Find where the given text appears and provide that cell's center as [X, Y] coordinate. 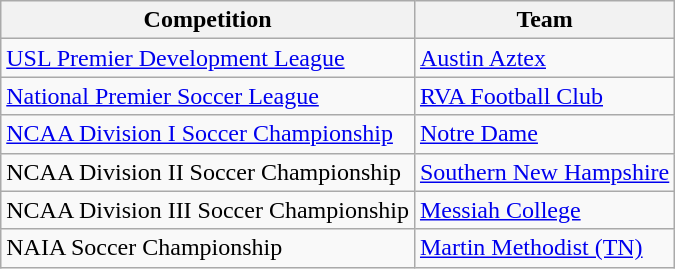
Team [544, 20]
NCAA Division I Soccer Championship [208, 134]
NCAA Division III Soccer Championship [208, 210]
Messiah College [544, 210]
Competition [208, 20]
NAIA Soccer Championship [208, 248]
RVA Football Club [544, 96]
USL Premier Development League [208, 58]
Notre Dame [544, 134]
Martin Methodist (TN) [544, 248]
Southern New Hampshire [544, 172]
NCAA Division II Soccer Championship [208, 172]
Austin Aztex [544, 58]
National Premier Soccer League [208, 96]
